Find where the given text appears and provide that cell's center as [x, y] coordinate. 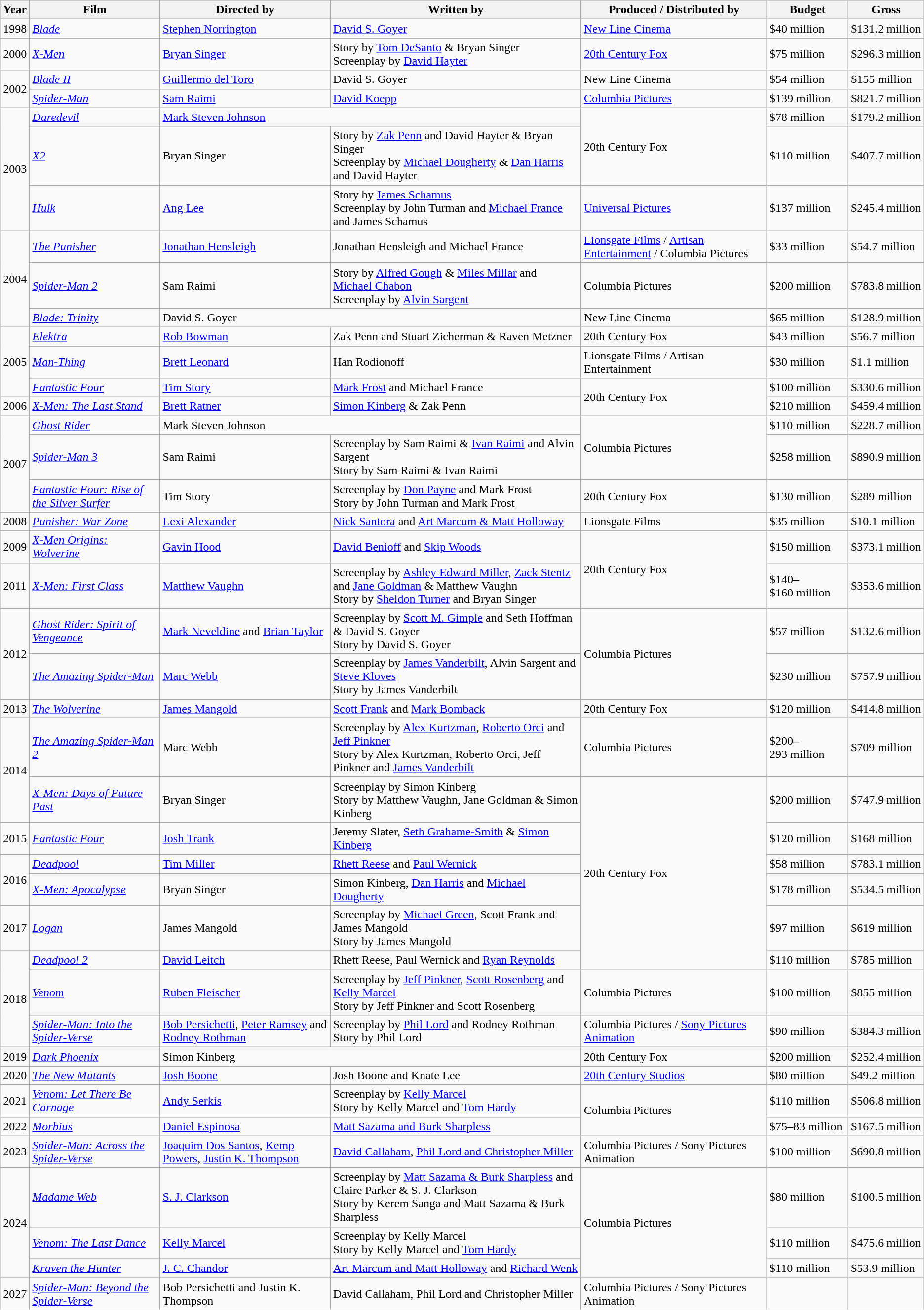
Joaquim Dos Santos, Kemp Powers, Justin K. Thompson [245, 1151]
Screenplay by Phil Lord and Rodney RothmanStory by Phil Lord [456, 1031]
The Amazing Spider-Man [95, 676]
X-Men: First Class [95, 586]
$757.9 million [886, 676]
$140–$160 million [808, 586]
2007 [15, 464]
2013 [15, 709]
Madame Web [95, 1197]
2024 [15, 1223]
$289 million [886, 496]
Ruben Fleischer [245, 992]
Rhett Reese and Paul Wernick [456, 864]
2005 [15, 361]
$65 million [808, 318]
X-Men Origins: Wolverine [95, 547]
X-Men: The Last Stand [95, 406]
Stephen Norrington [245, 29]
Gavin Hood [245, 547]
Daredevil [95, 117]
X-Men: Apocalypse [95, 889]
Story by Tom DeSanto & Bryan SingerScreenplay by David Hayter [456, 54]
$168 million [886, 838]
$373.1 million [886, 547]
$57 million [808, 631]
Screenplay by Alex Kurtzman, Roberto Orci and Jeff PinknerStory by Alex Kurtzman, Roberto Orci, Jeff Pinkner and James Vanderbilt [456, 748]
$35 million [808, 521]
$330.6 million [886, 388]
$30 million [808, 361]
$783.8 million [886, 285]
Screenplay by Matt Sazama & Burk Sharpless and Claire Parker & S. J. ClarksonStory by Kerem Sanga and Matt Sazama & Burk Sharpless [456, 1197]
$179.2 million [886, 117]
Story by Zak Penn and David Hayter & Bryan SingerScreenplay by Michael Dougherty & Dan Harris and David Hayter [456, 156]
Directed by [245, 10]
$534.5 million [886, 889]
Jeremy Slater, Seth Grahame-Smith & Simon Kinberg [456, 838]
$131.2 million [886, 29]
$90 million [808, 1031]
$296.3 million [886, 54]
$49.2 million [886, 1075]
The New Mutants [95, 1075]
Screenplay by James Vanderbilt, Alvin Sargent and Steve KlovesStory by James Vanderbilt [456, 676]
2004 [15, 278]
2022 [15, 1126]
$56.7 million [886, 336]
Spider-Man [95, 98]
Hulk [95, 208]
$228.7 million [886, 425]
Spider-Man: Beyond the Spider-Verse [95, 1294]
Gross [886, 10]
$97 million [808, 928]
Josh Boone and Knate Lee [456, 1075]
2019 [15, 1057]
$58 million [808, 864]
The Punisher [95, 247]
$785 million [886, 960]
$709 million [886, 748]
$459.4 million [886, 406]
Screenplay by Don Payne and Mark FrostStory by John Turman and Mark Frost [456, 496]
Josh Boone [245, 1075]
$33 million [808, 247]
$690.8 million [886, 1151]
Film [95, 10]
Fantastic Four: Rise of the Silver Surfer [95, 496]
Screenplay by Sam Raimi & Ivan Raimi and Alvin SargentStory by Sam Raimi & Ivan Raimi [456, 457]
2023 [15, 1151]
Man-Thing [95, 361]
Lionsgate Films / Artisan Entertainment [674, 361]
Story by Alfred Gough & Miles Millar and Michael ChabonScreenplay by Alvin Sargent [456, 285]
$252.4 million [886, 1057]
Screenplay by Michael Green, Scott Frank and James MangoldStory by James Mangold [456, 928]
Screenplay by Jeff Pinkner, Scott Rosenberg and Kelly MarcelStory by Jeff Pinkner and Scott Rosenberg [456, 992]
Lionsgate Films / Artisan Entertainment / Columbia Pictures [674, 247]
Spider-Man 3 [95, 457]
Josh Trank [245, 838]
Story by James SchamusScreenplay by John Turman and Michael France and James Schamus [456, 208]
X2 [95, 156]
2017 [15, 928]
Andy Serkis [245, 1101]
$54.7 million [886, 247]
Zak Penn and Stuart Zicherman & Raven Metzner [456, 336]
Morbius [95, 1126]
Rob Bowman [245, 336]
Tim Miller [245, 864]
Art Marcum and Matt Holloway and Richard Wenk [456, 1268]
Venom [95, 992]
$137 million [808, 208]
$78 million [808, 117]
$506.8 million [886, 1101]
Guillermo del Toro [245, 79]
$210 million [808, 406]
$40 million [808, 29]
Screenplay by Ashley Edward Miller, Zack Stentz and Jane Goldman & Matthew VaughnStory by Sheldon Turner and Bryan Singer [456, 586]
Dark Phoenix [95, 1057]
2016 [15, 880]
Simon Kinberg & Zak Penn [456, 406]
$43 million [808, 336]
$414.8 million [886, 709]
$475.6 million [886, 1242]
2015 [15, 838]
Lexi Alexander [245, 521]
2020 [15, 1075]
Deadpool [95, 864]
Kraven the Hunter [95, 1268]
2018 [15, 999]
J. C. Chandor [245, 1268]
Punisher: War Zone [95, 521]
$100.5 million [886, 1197]
Brett Ratner [245, 406]
$855 million [886, 992]
Blade [95, 29]
$139 million [808, 98]
Mark Neveldine and Brian Taylor [245, 631]
$128.9 million [886, 318]
Spider-Man: Into the Spider-Verse [95, 1031]
Bob Persichetti and Justin K. Thompson [245, 1294]
Spider-Man: Across the Spider-Verse [95, 1151]
2006 [15, 406]
2012 [15, 654]
Logan [95, 928]
$75 million [808, 54]
Rhett Reese, Paul Wernick and Ryan Reynolds [456, 960]
Jonathan Hensleigh [245, 247]
Venom: Let There Be Carnage [95, 1101]
Venom: The Last Dance [95, 1242]
$1.1 million [886, 361]
David Koepp [456, 98]
20th Century Studios [674, 1075]
Produced / Distributed by [674, 10]
Brett Leonard [245, 361]
Matthew Vaughn [245, 586]
Lionsgate Films [674, 521]
$783.1 million [886, 864]
$747.9 million [886, 799]
2021 [15, 1101]
2002 [15, 89]
$75–83 million [808, 1126]
S. J. Clarkson [245, 1197]
Screenplay by Simon KinbergStory by Matthew Vaughn, Jane Goldman & Simon Kinberg [456, 799]
$353.6 million [886, 586]
X-Men: Days of Future Past [95, 799]
Jonathan Hensleigh and Michael France [456, 247]
Nick Santora and Art Marcum & Matt Holloway [456, 521]
$200–293 million [808, 748]
Spider-Man 2 [95, 285]
Ang Lee [245, 208]
2011 [15, 586]
$230 million [808, 676]
The Wolverine [95, 709]
2009 [15, 547]
Scott Frank and Mark Bomback [456, 709]
$890.9 million [886, 457]
$150 million [808, 547]
Simon Kinberg, Dan Harris and Michael Dougherty [456, 889]
$619 million [886, 928]
David Benioff and Skip Woods [456, 547]
Daniel Espinosa [245, 1126]
Blade II [95, 79]
Year [15, 10]
Matt Sazama and Burk Sharpless [456, 1126]
2000 [15, 54]
2027 [15, 1294]
$407.7 million [886, 156]
$245.4 million [886, 208]
$130 million [808, 496]
Simon Kinberg [370, 1057]
$178 million [808, 889]
Elektra [95, 336]
Universal Pictures [674, 208]
$258 million [808, 457]
Mark Frost and Michael France [456, 388]
Deadpool 2 [95, 960]
X-Men [95, 54]
David Leitch [245, 960]
2003 [15, 169]
Ghost Rider [95, 425]
2008 [15, 521]
Budget [808, 10]
$10.1 million [886, 521]
Han Rodionoff [456, 361]
Screenplay by Scott M. Gimple and Seth Hoffman & David S. GoyerStory by David S. Goyer [456, 631]
Blade: Trinity [95, 318]
Kelly Marcel [245, 1242]
Bob Persichetti, Peter Ramsey and Rodney Rothman [245, 1031]
Ghost Rider: Spirit of Vengeance [95, 631]
The Amazing Spider-Man 2 [95, 748]
2014 [15, 770]
$132.6 million [886, 631]
$155 million [886, 79]
$54 million [808, 79]
$384.3 million [886, 1031]
$53.9 million [886, 1268]
1998 [15, 29]
$821.7 million [886, 98]
$167.5 million [886, 1126]
Written by [456, 10]
